For the text-containing cell, return its midpoint in [x, y] coordinate format. 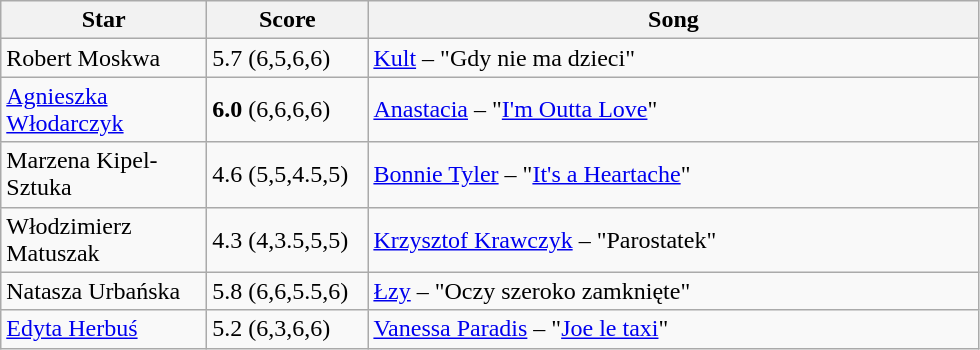
Bonnie Tyler – "It's a Heartache" [674, 174]
Marzena Kipel-Sztuka [104, 174]
Song [674, 20]
Krzysztof Krawczyk – "Parostatek" [674, 240]
Edyta Herbuś [104, 329]
Kult – "Gdy nie ma dzieci" [674, 58]
Vanessa Paradis – "Joe le taxi" [674, 329]
Włodzimierz Matuszak [104, 240]
Łzy – "Oczy szeroko zamknięte" [674, 291]
4.6 (5,5,4.5,5) [288, 174]
Anastacia – "I'm Outta Love" [674, 110]
5.7 (6,5,6,6) [288, 58]
4.3 (4,3.5,5,5) [288, 240]
Star [104, 20]
Natasza Urbańska [104, 291]
5.2 (6,3,6,6) [288, 329]
Score [288, 20]
Robert Moskwa [104, 58]
Agnieszka Włodarczyk [104, 110]
6.0 (6,6,6,6) [288, 110]
5.8 (6,6,5.5,6) [288, 291]
